Pinpoint the cell where the given text exists, returning its (X, Y) midpoint coordinate. 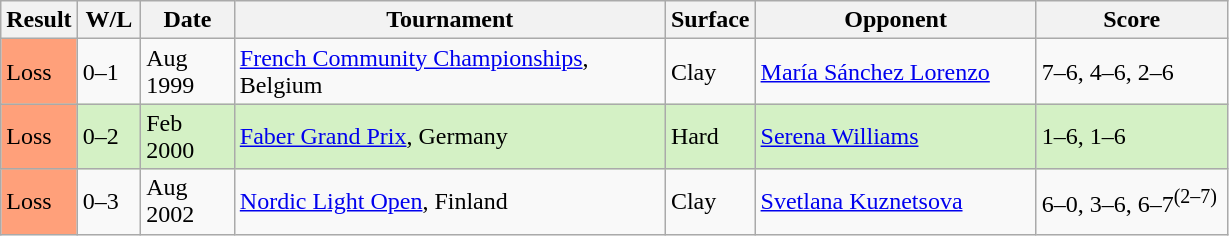
Result (39, 20)
0–2 (109, 136)
0–1 (109, 72)
Tournament (450, 20)
1–6, 1–6 (1132, 136)
Nordic Light Open, Finland (450, 202)
Hard (710, 136)
Faber Grand Prix, Germany (450, 136)
Svetlana Kuznetsova (896, 202)
0–3 (109, 202)
W/L (109, 20)
6–0, 3–6, 6–7(2–7) (1132, 202)
7–6, 4–6, 2–6 (1132, 72)
Opponent (896, 20)
María Sánchez Lorenzo (896, 72)
Surface (710, 20)
Feb 2000 (188, 136)
Aug 2002 (188, 202)
Serena Williams (896, 136)
Score (1132, 20)
French Community Championships, Belgium (450, 72)
Aug 1999 (188, 72)
Date (188, 20)
